Extract the (x, y) coordinate from the center of the cell holding the provided text.  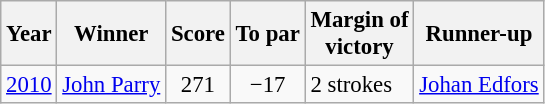
Johan Edfors (479, 85)
John Parry (112, 85)
2010 (29, 85)
To par (268, 34)
271 (198, 85)
Score (198, 34)
Runner-up (479, 34)
2 strokes (360, 85)
Winner (112, 34)
Margin ofvictory (360, 34)
−17 (268, 85)
Year (29, 34)
